Search for the cell housing the specified text and yield its (x, y) center coordinate. 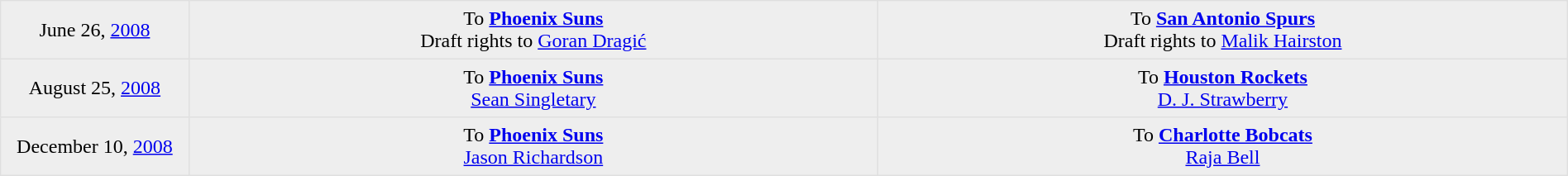
To Phoenix SunsDraft rights to Goran Dragić (533, 30)
To Charlotte BobcatsRaja Bell (1223, 146)
December 10, 2008 (94, 146)
To San Antonio SpursDraft rights to Malik Hairston (1223, 30)
To Houston RocketsD. J. Strawberry (1223, 88)
To Phoenix SunsJason Richardson (533, 146)
To Phoenix SunsSean Singletary (533, 88)
June 26, 2008 (94, 30)
August 25, 2008 (94, 88)
